From the cell containing the given text, extract its center point as [X, Y] coordinate. 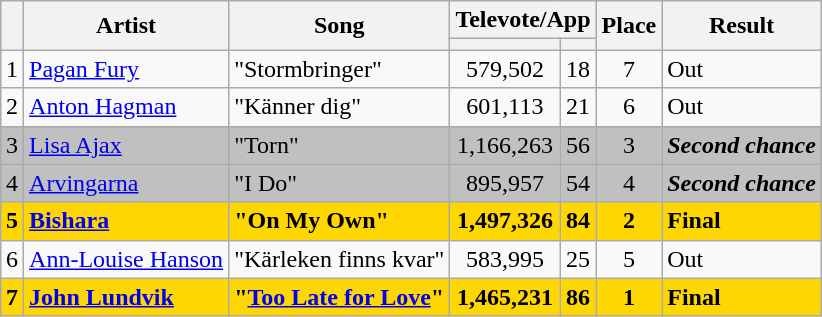
Arvingarna [126, 183]
Anton Hagman [126, 107]
"Torn" [340, 145]
"Stormbringer" [340, 69]
Ann-Louise Hanson [126, 259]
54 [578, 183]
"Känner dig" [340, 107]
Bishara [126, 221]
Artist [126, 26]
Lisa Ajax [126, 145]
"I Do" [340, 183]
583,995 [505, 259]
579,502 [505, 69]
21 [578, 107]
18 [578, 69]
Result [742, 26]
1,166,263 [505, 145]
Televote/App [523, 20]
56 [578, 145]
"Too Late for Love" [340, 297]
"On My Own" [340, 221]
25 [578, 259]
Place [629, 26]
John Lundvik [126, 297]
1,497,326 [505, 221]
1,465,231 [505, 297]
Pagan Fury [126, 69]
84 [578, 221]
Song [340, 26]
895,957 [505, 183]
"Kärleken finns kvar" [340, 259]
601,113 [505, 107]
86 [578, 297]
